Identify which cell holds the provided text, then report its (x, y) central coordinate. 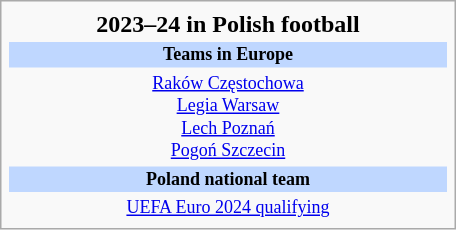
Teams in Europe (228, 55)
Raków CzęstochowaLegia WarsawLech PoznańPogoń Szczecin (228, 118)
2023–24 in Polish football (228, 24)
UEFA Euro 2024 qualifying (228, 208)
Poland national team (228, 180)
